Extract the [x, y] coordinate from the center of the cell holding the provided text.  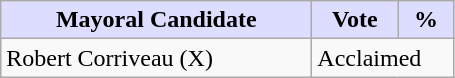
Mayoral Candidate [156, 20]
Robert Corriveau (X) [156, 58]
Acclaimed [383, 58]
Vote [355, 20]
% [426, 20]
